Determine the [X, Y] coordinate at the center of the cell enclosing the given text.  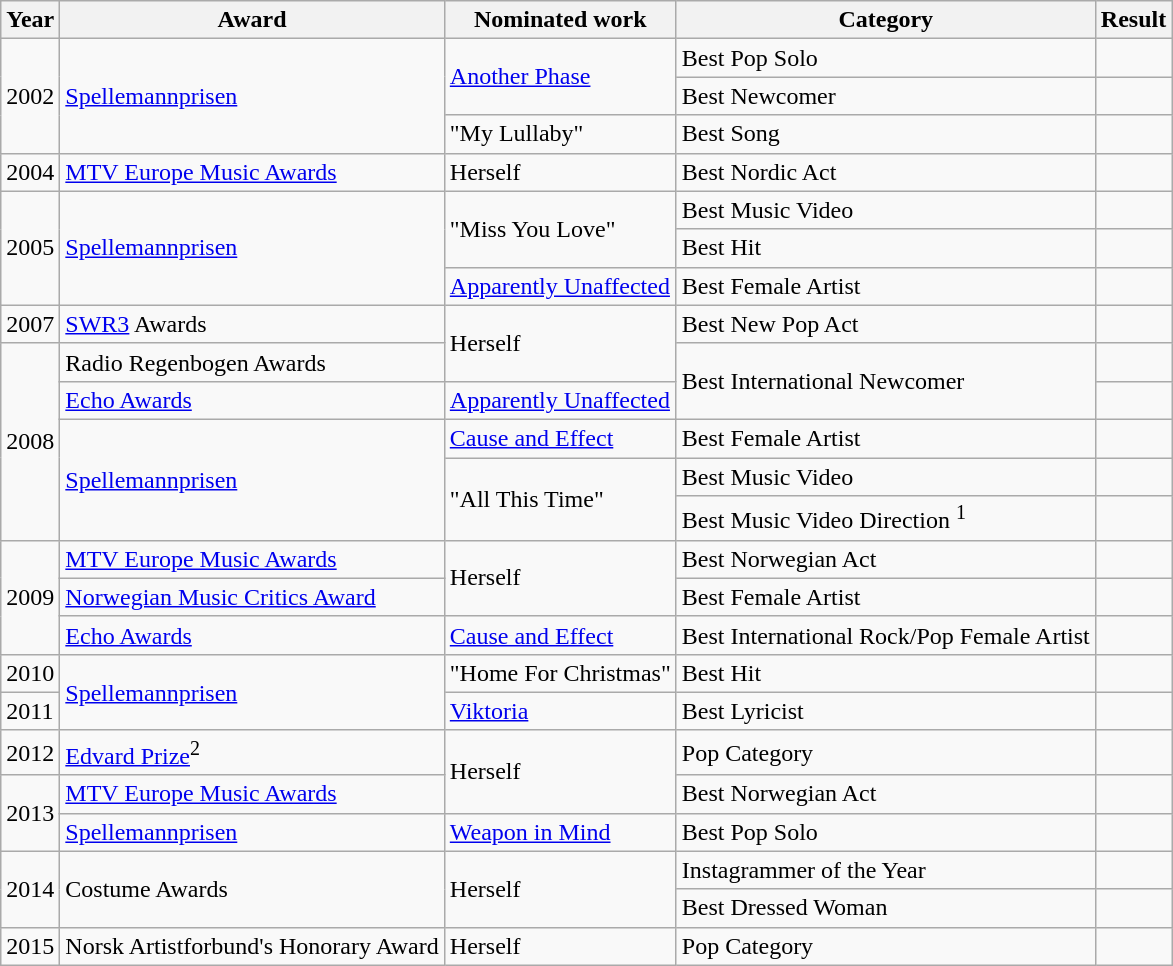
2014 [30, 889]
Costume Awards [252, 889]
Year [30, 20]
2004 [30, 172]
Weapon in Mind [560, 832]
"My Lullaby" [560, 134]
Best Nordic Act [886, 172]
Radio Regenbogen Awards [252, 362]
Best Newcomer [886, 96]
Another Phase [560, 77]
"All This Time" [560, 500]
Norwegian Music Critics Award [252, 597]
Best Dressed Woman [886, 908]
Nominated work [560, 20]
2010 [30, 673]
Viktoria [560, 711]
Best International Rock/Pop Female Artist [886, 635]
SWR3 Awards [252, 324]
2011 [30, 711]
Best New Pop Act [886, 324]
2009 [30, 597]
2013 [30, 813]
2002 [30, 96]
2005 [30, 248]
"Miss You Love" [560, 229]
Edvard Prize2 [252, 752]
Best Lyricist [886, 711]
Result [1133, 20]
Best Song [886, 134]
Norsk Artistforbund's Honorary Award [252, 946]
2008 [30, 442]
2007 [30, 324]
2015 [30, 946]
Best Music Video Direction 1 [886, 518]
Category [886, 20]
Award [252, 20]
Instagrammer of the Year [886, 870]
2012 [30, 752]
"Home For Christmas" [560, 673]
Best International Newcomer [886, 381]
